Provide the (X, Y) coordinate of the cell's center where the given text is located.  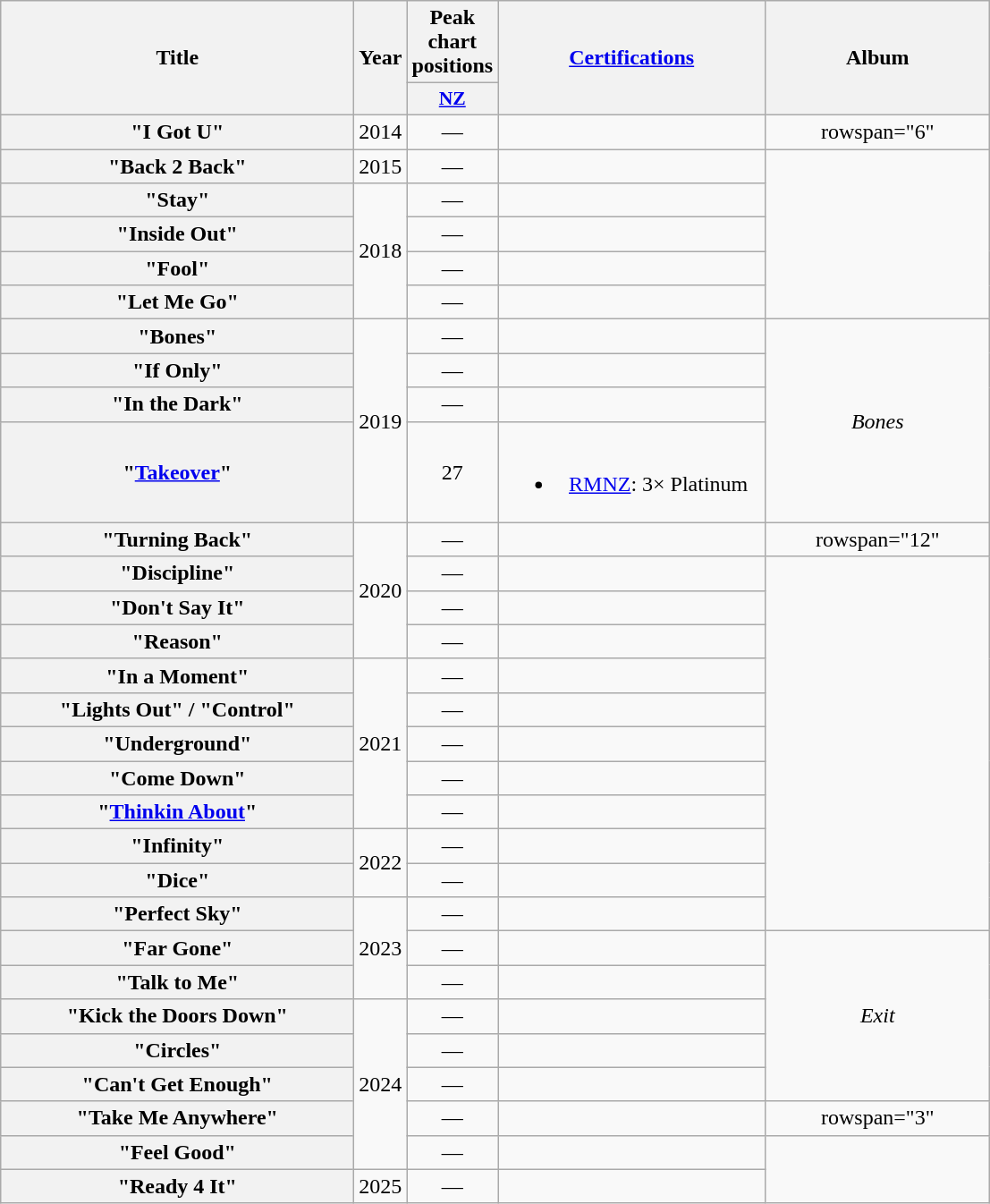
rowspan="3" (878, 1118)
"Infinity" (177, 846)
"Lights Out" / "Control" (177, 709)
Album (878, 58)
2022 (381, 863)
"Perfect Sky" (177, 914)
2021 (381, 743)
NZ (453, 99)
2020 (381, 590)
"Bones" (177, 336)
Peak chart positions (453, 42)
"Circles" (177, 1050)
"Take Me Anywhere" (177, 1118)
"Stay" (177, 200)
rowspan="12" (878, 539)
"In a Moment" (177, 675)
"If Only" (177, 370)
"Reason" (177, 641)
2024 (381, 1084)
"Back 2 Back" (177, 165)
Exit (878, 1016)
RMNZ: 3× Platinum (631, 472)
"Talk to Me" (177, 982)
"Can't Get Enough" (177, 1084)
"Feel Good" (177, 1152)
rowspan="6" (878, 131)
"Fool" (177, 268)
"Far Gone" (177, 948)
Title (177, 58)
"Turning Back" (177, 539)
2018 (381, 251)
"Thinkin About" (177, 812)
27 (453, 472)
Bones (878, 420)
"I Got U" (177, 131)
2025 (381, 1186)
2019 (381, 420)
2014 (381, 131)
2023 (381, 948)
"Underground" (177, 743)
"Dice" (177, 880)
"In the Dark" (177, 404)
2015 (381, 165)
"Don't Say It" (177, 607)
"Let Me Go" (177, 302)
"Inside Out" (177, 234)
Year (381, 58)
"Come Down" (177, 777)
"Ready 4 It" (177, 1186)
Certifications (631, 58)
"Takeover" (177, 472)
"Discipline" (177, 573)
"Kick the Doors Down" (177, 1016)
